Return (X, Y) of the center of cell containing provided text 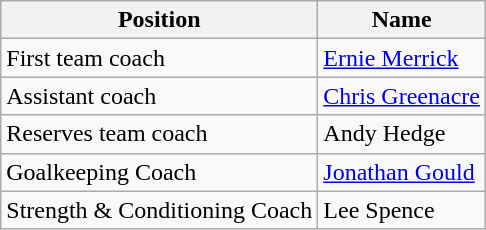
Position (160, 20)
Assistant coach (160, 96)
Reserves team coach (160, 134)
Strength & Conditioning Coach (160, 210)
Andy Hedge (402, 134)
Lee Spence (402, 210)
First team coach (160, 58)
Goalkeeping Coach (160, 172)
Chris Greenacre (402, 96)
Ernie Merrick (402, 58)
Jonathan Gould (402, 172)
Name (402, 20)
